Determine the [X, Y] coordinate at the center of the cell enclosing the given text.  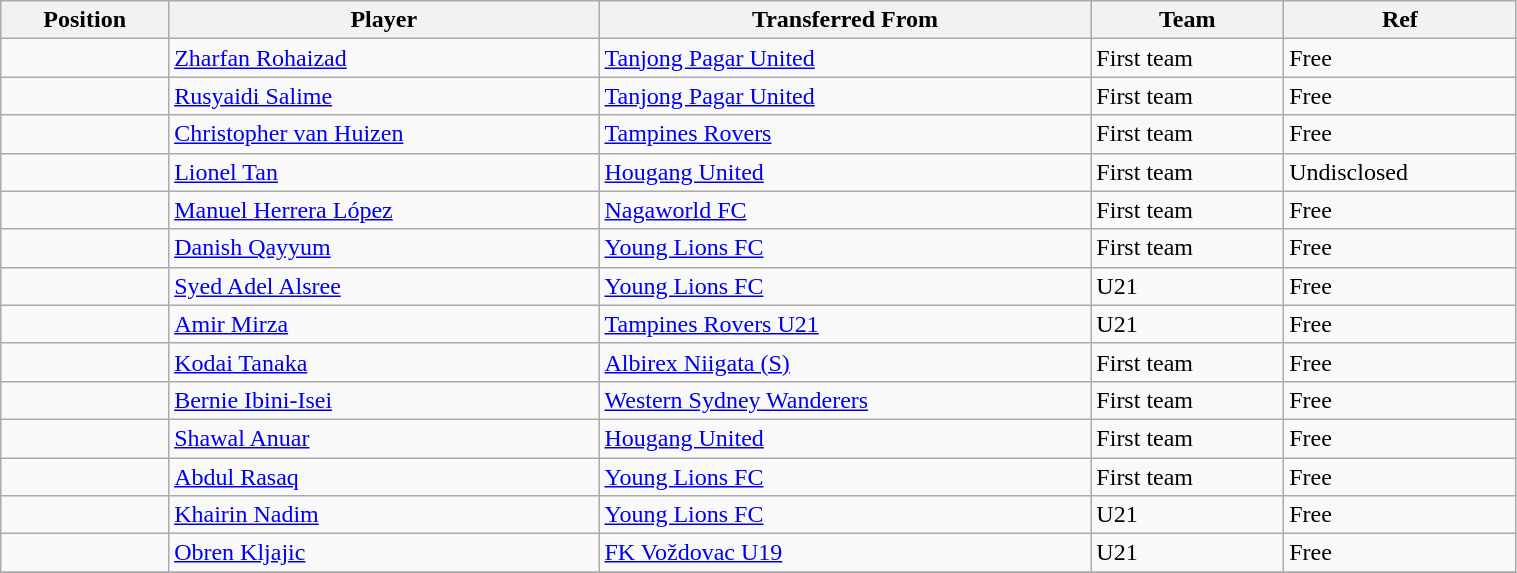
Abdul Rasaq [384, 477]
Christopher van Huizen [384, 134]
Zharfan Rohaizad [384, 58]
Tampines Rovers U21 [845, 324]
Lionel Tan [384, 172]
Danish Qayyum [384, 248]
Manuel Herrera López [384, 210]
Shawal Anuar [384, 438]
Position [85, 20]
Player [384, 20]
Khairin Nadim [384, 515]
Albirex Niigata (S) [845, 362]
Obren Kljajic [384, 553]
Syed Adel Alsree [384, 286]
Amir Mirza [384, 324]
Tampines Rovers [845, 134]
Undisclosed [1400, 172]
Kodai Tanaka [384, 362]
Rusyaidi Salime [384, 96]
Western Sydney Wanderers [845, 400]
Ref [1400, 20]
FK Voždovac U19 [845, 553]
Team [1188, 20]
Bernie Ibini-Isei [384, 400]
Transferred From [845, 20]
Nagaworld FC [845, 210]
